Output the [X, Y] coordinate of the center of the cell containing the given text.  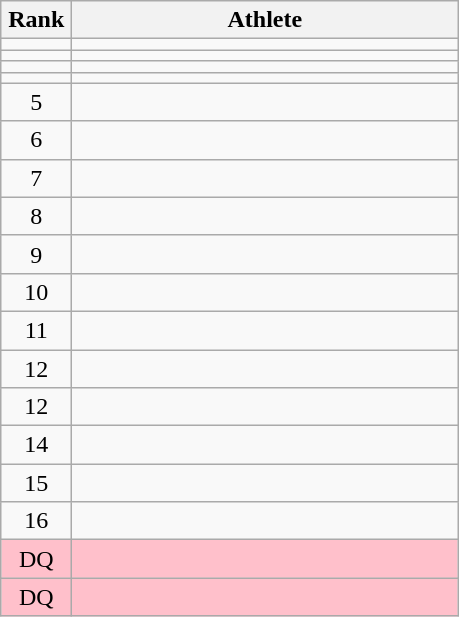
16 [36, 521]
8 [36, 216]
14 [36, 445]
5 [36, 102]
Athlete [265, 20]
15 [36, 483]
11 [36, 330]
9 [36, 254]
Rank [36, 20]
10 [36, 292]
6 [36, 140]
7 [36, 178]
